Pinpoint the cell where the given text exists, returning its [X, Y] midpoint coordinate. 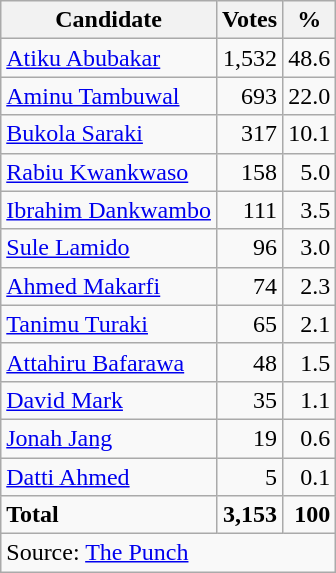
Jonah Jang [109, 438]
5 [249, 477]
Attahiru Bafarawa [109, 362]
96 [249, 248]
Source: The Punch [168, 553]
10.1 [310, 134]
0.6 [310, 438]
48 [249, 362]
35 [249, 400]
5.0 [310, 172]
Aminu Tambuwal [109, 96]
0.1 [310, 477]
3,153 [249, 515]
74 [249, 286]
2.1 [310, 324]
Ahmed Makarfi [109, 286]
Tanimu Turaki [109, 324]
2.3 [310, 286]
48.6 [310, 58]
Ibrahim Dankwambo [109, 210]
Sule Lamido [109, 248]
100 [310, 515]
Bukola Saraki [109, 134]
Votes [249, 20]
693 [249, 96]
Atiku Abubakar [109, 58]
Total [109, 515]
19 [249, 438]
Datti Ahmed [109, 477]
317 [249, 134]
1.1 [310, 400]
David Mark [109, 400]
22.0 [310, 96]
% [310, 20]
1.5 [310, 362]
Candidate [109, 20]
111 [249, 210]
1,532 [249, 58]
Rabiu Kwankwaso [109, 172]
158 [249, 172]
3.0 [310, 248]
65 [249, 324]
3.5 [310, 210]
